Determine the (x, y) coordinate at the center of the cell enclosing the given text.  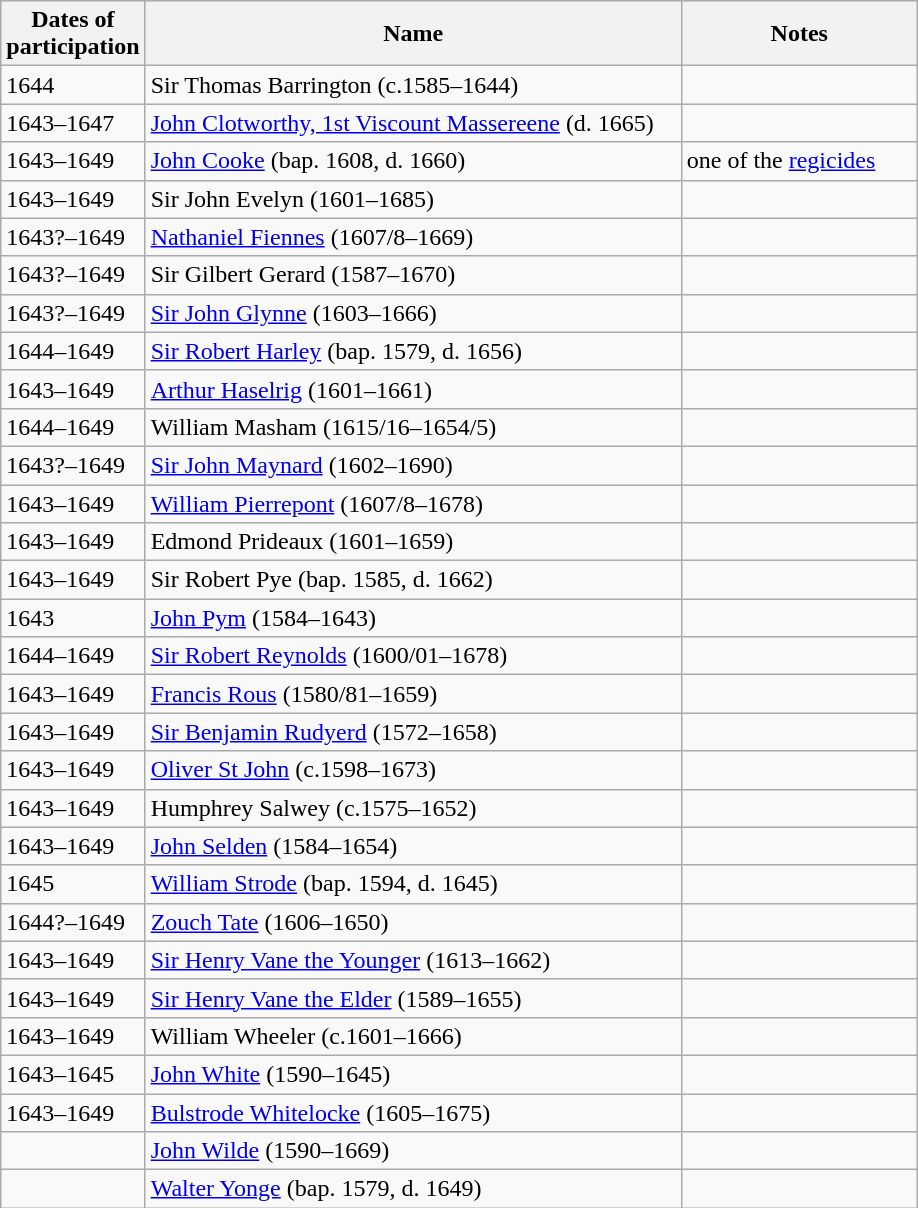
Bulstrode Whitelocke (1605–1675) (413, 1113)
Sir Gilbert Gerard (1587–1670) (413, 275)
William Wheeler (c.1601–1666) (413, 1036)
Notes (799, 34)
Arthur Haselrig (1601–1661) (413, 389)
1643 (73, 618)
John Cooke (bap. 1608, d. 1660) (413, 161)
Sir Henry Vane the Elder (1589–1655) (413, 998)
John Pym (1584–1643) (413, 618)
1644 (73, 85)
Nathaniel Fiennes (1607/8–1669) (413, 237)
Sir Robert Harley (bap. 1579, d. 1656) (413, 351)
John Clotworthy, 1st Viscount Massereene (d. 1665) (413, 123)
John Selden (1584–1654) (413, 846)
Zouch Tate (1606–1650) (413, 922)
William Masham (1615/16–1654/5) (413, 427)
Francis Rous (1580/81–1659) (413, 694)
Sir Robert Reynolds (1600/01–1678) (413, 656)
William Pierrepont (1607/8–1678) (413, 503)
Edmond Prideaux (1601–1659) (413, 542)
Dates of participation (73, 34)
Sir John Glynne (1603–1666) (413, 313)
Humphrey Salwey (c.1575–1652) (413, 808)
Sir John Evelyn (1601–1685) (413, 199)
Sir Thomas Barrington (c.1585–1644) (413, 85)
1643–1645 (73, 1074)
1644?–1649 (73, 922)
1645 (73, 884)
John Wilde (1590–1669) (413, 1151)
John White (1590–1645) (413, 1074)
1643–1647 (73, 123)
Oliver St John (c.1598–1673) (413, 770)
Walter Yonge (bap. 1579, d. 1649) (413, 1189)
Sir Robert Pye (bap. 1585, d. 1662) (413, 580)
one of the regicides (799, 161)
Name (413, 34)
William Strode (bap. 1594, d. 1645) (413, 884)
Sir John Maynard (1602–1690) (413, 465)
Sir Henry Vane the Younger (1613–1662) (413, 960)
Sir Benjamin Rudyerd (1572–1658) (413, 732)
